Detect which cell encompasses the target text, then output its (x, y) center coordinate. 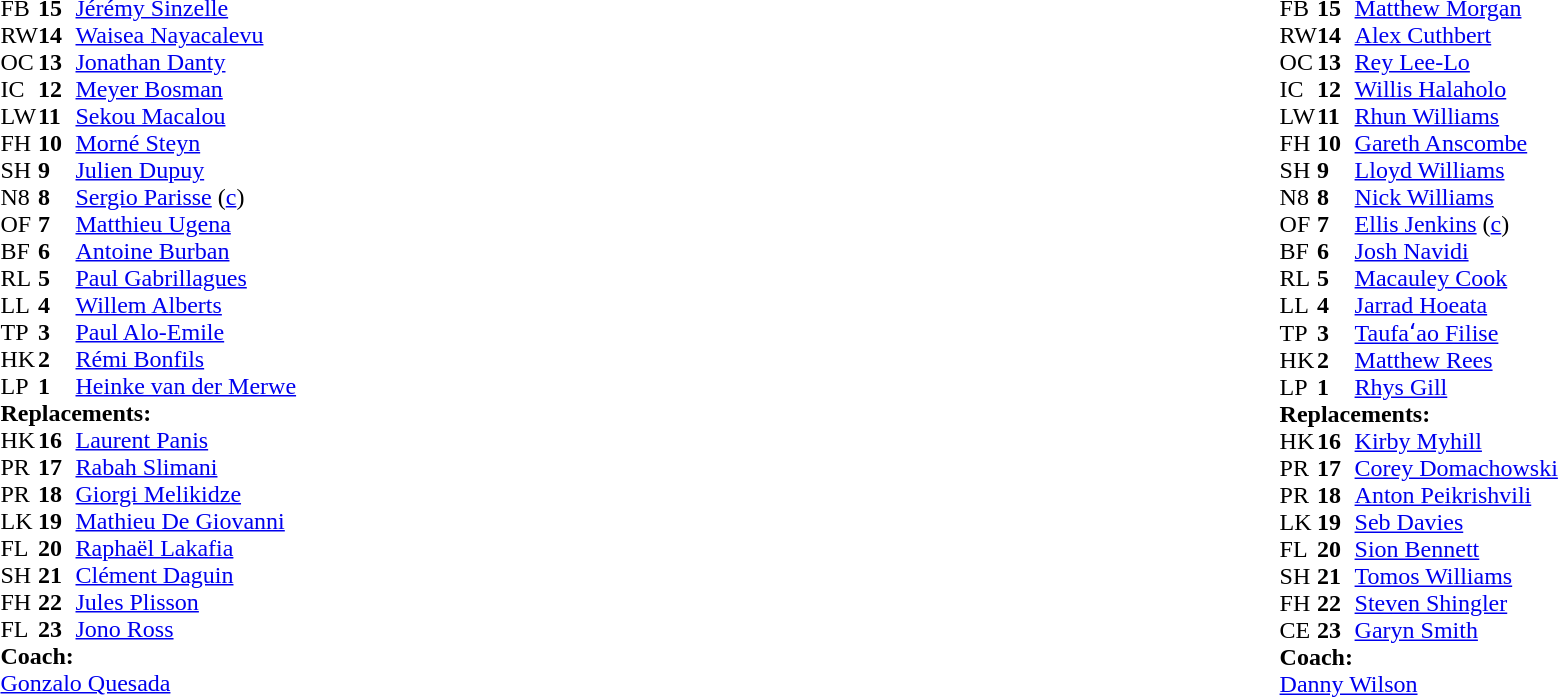
Garyn Smith (1456, 630)
Paul Alo-Emile (186, 332)
Antoine Burban (186, 252)
Rey Lee-Lo (1456, 62)
Mathieu De Giovanni (186, 522)
Macauley Cook (1456, 278)
Jules Plisson (186, 602)
Lloyd Williams (1456, 170)
Rémi Bonfils (186, 360)
Rabah Slimani (186, 468)
Taufaʻao Filise (1456, 332)
Matthew Rees (1456, 360)
Matthieu Ugena (186, 224)
Meyer Bosman (186, 90)
Josh Navidi (1456, 252)
Willis Halaholo (1456, 90)
Heinke van der Merwe (186, 386)
Ellis Jenkins (c) (1456, 224)
Clément Daguin (186, 576)
Sion Bennett (1456, 550)
Nick Williams (1456, 198)
Alex Cuthbert (1456, 36)
Jarrad Hoeata (1456, 306)
Gonzalo Quesada (148, 684)
Raphaël Lakafia (186, 548)
Sekou Macalou (186, 116)
Willem Alberts (186, 306)
Rhys Gill (1456, 388)
CE (1299, 630)
Tomos Williams (1456, 576)
Corey Domachowski (1456, 468)
Morné Steyn (186, 144)
Gareth Anscombe (1456, 144)
Jono Ross (186, 630)
Giorgi Melikidze (186, 494)
Waisea Nayacalevu (186, 36)
Jonathan Danty (186, 62)
Seb Davies (1456, 522)
Rhun Williams (1456, 116)
Anton Peikrishvili (1456, 496)
Steven Shingler (1456, 604)
Laurent Panis (186, 440)
Sergio Parisse (c) (186, 198)
Kirby Myhill (1456, 442)
Paul Gabrillagues (186, 278)
Julien Dupuy (186, 170)
